Search for the cell housing the specified text and yield its (X, Y) center coordinate. 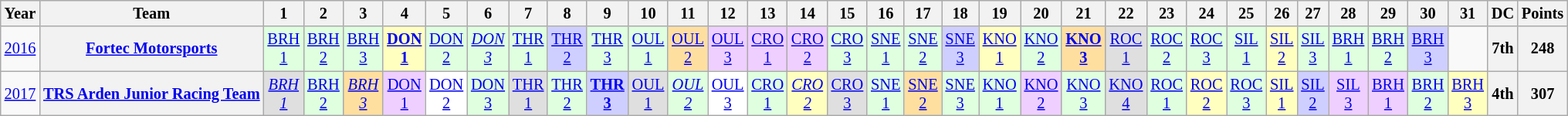
19 (1000, 13)
DC (1502, 13)
2017 (20, 94)
28 (1349, 13)
27 (1312, 13)
307 (1543, 94)
29 (1388, 13)
30 (1428, 13)
5 (446, 13)
23 (1167, 13)
7 (528, 13)
13 (767, 13)
22 (1126, 13)
11 (688, 13)
3 (364, 13)
4 (405, 13)
2 (323, 13)
7th (1502, 49)
TRS Arden Junior Racing Team (151, 94)
14 (808, 13)
16 (886, 13)
12 (728, 13)
8 (567, 13)
20 (1041, 13)
Fortec Motorsports (151, 49)
Year (20, 13)
18 (960, 13)
17 (923, 13)
21 (1083, 13)
10 (649, 13)
26 (1282, 13)
31 (1468, 13)
24 (1207, 13)
6 (488, 13)
Points (1543, 13)
2016 (20, 49)
248 (1543, 49)
4th (1502, 94)
15 (848, 13)
9 (608, 13)
25 (1246, 13)
KNO4 (1126, 94)
Team (151, 13)
1 (283, 13)
